Identify which cell holds the provided text, then report its [x, y] central coordinate. 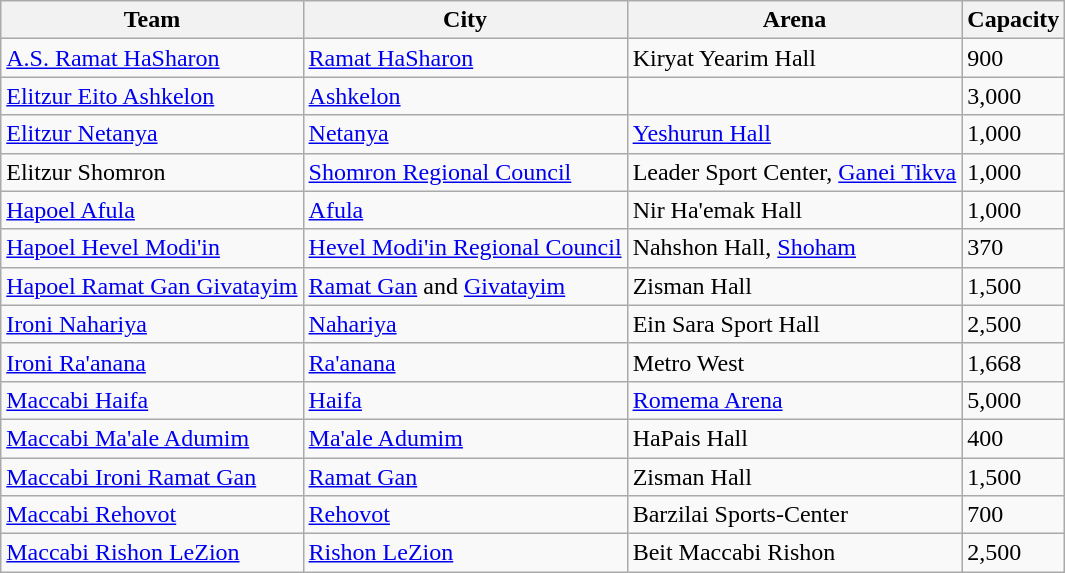
City [465, 20]
Hevel Modi'in Regional Council [465, 248]
Maccabi Rishon LeZion [152, 553]
Barzilai Sports-Center [794, 515]
Ein Sara Sport Hall [794, 324]
A.S. Ramat HaSharon [152, 58]
Kiryat Yearim Hall [794, 58]
HaPais Hall [794, 438]
Elitzur Netanya [152, 134]
700 [1014, 515]
Ramat HaSharon [465, 58]
400 [1014, 438]
Shomron Regional Council [465, 172]
900 [1014, 58]
Hapoel Afula [152, 210]
Leader Sport Center, Ganei Tikva [794, 172]
Maccabi Rehovot [152, 515]
Ramat Gan and Givatayim [465, 286]
Maccabi Ma'ale Adumim [152, 438]
Romema Arena [794, 400]
Metro West [794, 362]
Team [152, 20]
370 [1014, 248]
Haifa [465, 400]
Capacity [1014, 20]
3,000 [1014, 96]
Maccabi Haifa [152, 400]
Elitzur Shomron [152, 172]
Rishon LeZion [465, 553]
Afula [465, 210]
Ironi Nahariya [152, 324]
Nahariya [465, 324]
Ironi Ra'anana [152, 362]
Ma'ale Adumim [465, 438]
Netanya [465, 134]
Ramat Gan [465, 477]
Elitzur Eito Ashkelon [152, 96]
Ashkelon [465, 96]
Arena [794, 20]
Yeshurun Hall [794, 134]
Maccabi Ironi Ramat Gan [152, 477]
Ra'anana [465, 362]
Nahshon Hall, Shoham [794, 248]
Rehovot [465, 515]
1,668 [1014, 362]
5,000 [1014, 400]
Hapoel Ramat Gan Givatayim [152, 286]
Nir Ha'emak Hall [794, 210]
Hapoel Hevel Modi'in [152, 248]
Beit Maccabi Rishon [794, 553]
